Search for the cell housing the specified text and yield its (X, Y) center coordinate. 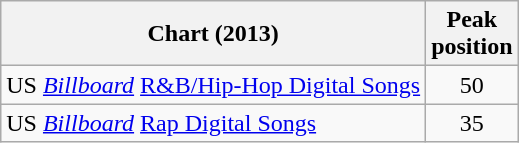
US Billboard R&B/Hip-Hop Digital Songs (214, 85)
US Billboard Rap Digital Songs (214, 123)
Peakposition (472, 34)
35 (472, 123)
Chart (2013) (214, 34)
50 (472, 85)
